Return the (x, y) coordinate for the center point of the cell that contains the specified text.  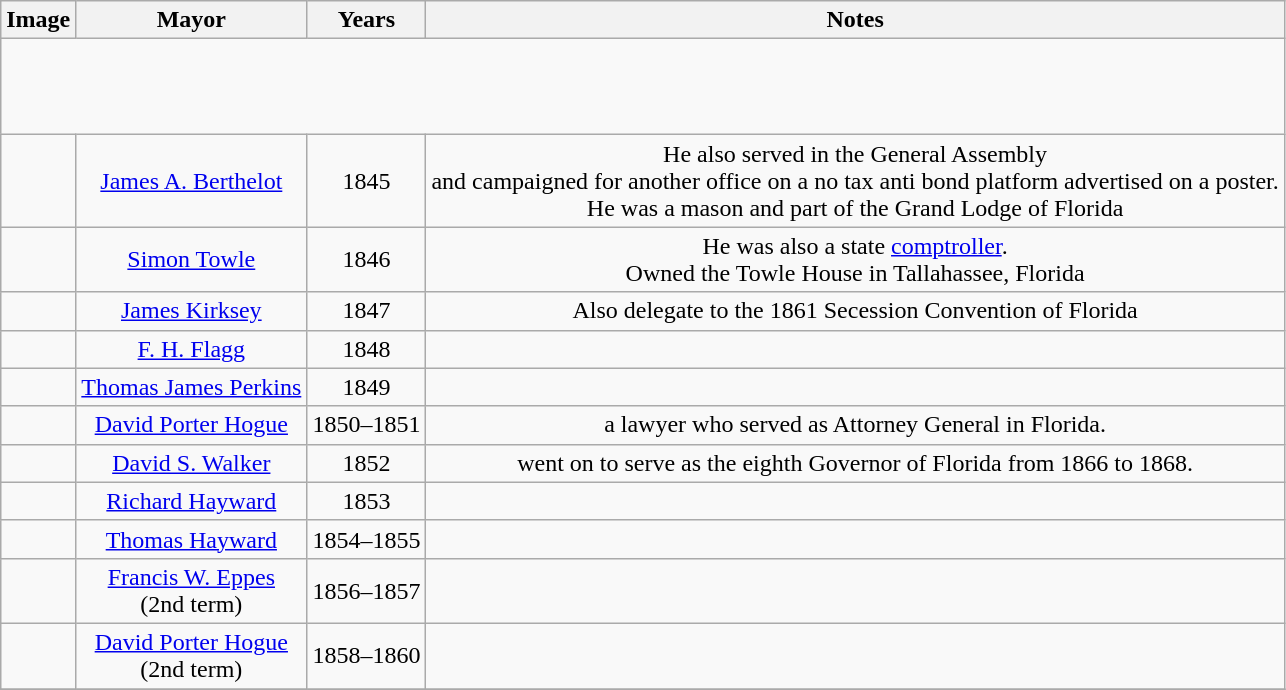
Richard Hayward (192, 501)
James Kirksey (192, 311)
James A. Berthelot (192, 181)
Thomas James Perkins (192, 387)
1852 (366, 463)
1850–1851 (366, 425)
1848 (366, 349)
1849 (366, 387)
Simon Towle (192, 260)
1856–1857 (366, 590)
David Porter Hogue (192, 425)
went on to serve as the eighth Governor of Florida from 1866 to 1868. (855, 463)
Image (38, 20)
1854–1855 (366, 539)
1858–1860 (366, 656)
Mayor (192, 20)
Also delegate to the 1861 Secession Convention of Florida (855, 311)
Years (366, 20)
He was also a state comptroller. Owned the Towle House in Tallahassee, Florida (855, 260)
a lawyer who served as Attorney General in Florida. (855, 425)
1853 (366, 501)
David S. Walker (192, 463)
Thomas Hayward (192, 539)
Francis W. Eppes (2nd term) (192, 590)
1846 (366, 260)
1847 (366, 311)
1845 (366, 181)
David Porter Hogue (2nd term) (192, 656)
F. H. Flagg (192, 349)
Notes (855, 20)
